Extract the (X, Y) coordinate from the center of the cell holding the provided text.  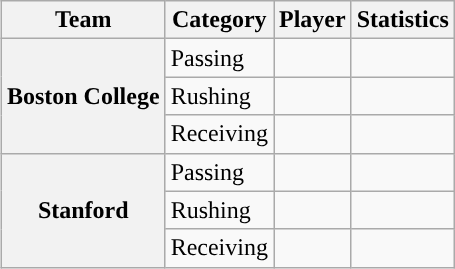
Boston College (83, 96)
Category (219, 20)
Player (313, 20)
Statistics (402, 20)
Team (83, 20)
Stanford (83, 210)
